For the text-containing cell, return its midpoint in [X, Y] coordinate format. 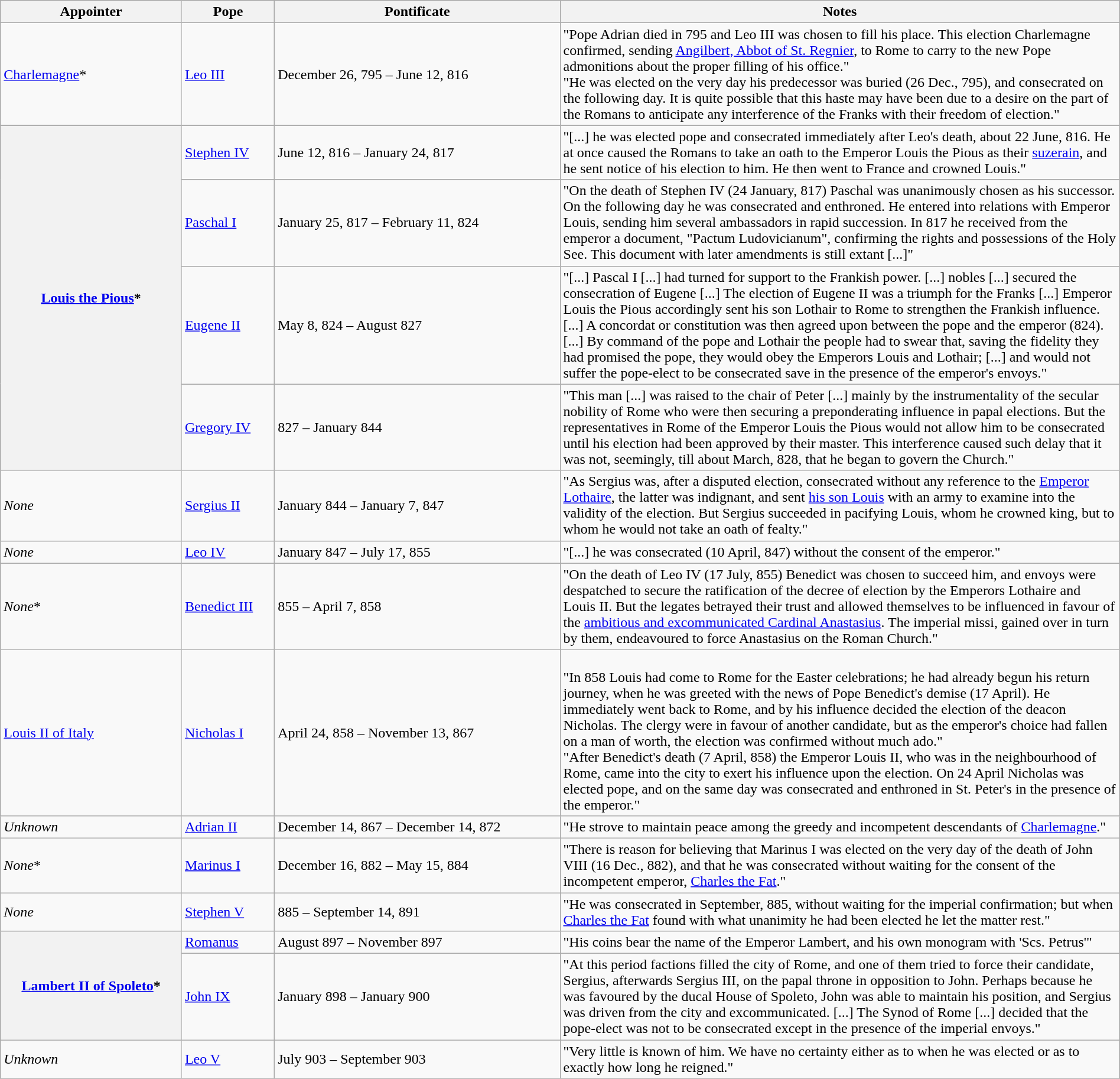
Romanus [228, 942]
Stephen IV [228, 152]
Eugene II [228, 325]
Notes [840, 12]
Lambert II of Spoleto* [91, 986]
Leo III [228, 74]
July 903 – September 903 [417, 1059]
Pope [228, 12]
December 14, 867 – December 14, 872 [417, 827]
"He strove to maintain peace among the greedy and incompetent descendants of Charlemagne." [840, 827]
855 – April 7, 858 [417, 606]
Sergius II [228, 506]
Appointer [91, 12]
December 26, 795 – June 12, 816 [417, 74]
"[...] he was consecrated (10 April, 847) without the consent of the emperor." [840, 552]
Paschal I [228, 223]
Louis II of Italy [91, 733]
January 898 – January 900 [417, 997]
Leo V [228, 1059]
Louis the Pious* [91, 298]
"His coins bear the name of the Emperor Lambert, and his own monogram with 'Scs. Petrus'" [840, 942]
January 25, 817 – February 11, 824 [417, 223]
April 24, 858 – November 13, 867 [417, 733]
John IX [228, 997]
Marinus I [228, 865]
Leo IV [228, 552]
885 – September 14, 891 [417, 911]
December 16, 882 – May 15, 884 [417, 865]
Nicholas I [228, 733]
January 847 – July 17, 855 [417, 552]
January 844 – January 7, 847 [417, 506]
Gregory IV [228, 427]
Adrian II [228, 827]
June 12, 816 – January 24, 817 [417, 152]
827 – January 844 [417, 427]
Charlemagne* [91, 74]
Stephen V [228, 911]
May 8, 824 – August 827 [417, 325]
Pontificate [417, 12]
Benedict III [228, 606]
August 897 – November 897 [417, 942]
"Very little is known of him. We have no certainty either as to when he was elected or as to exactly how long he reigned." [840, 1059]
